Extract the (X, Y) coordinate from the center of the cell holding the provided text.  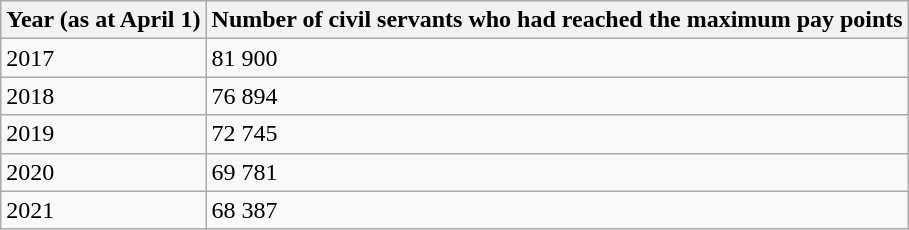
69 781 (557, 172)
Number of civil servants who had reached the maximum pay points (557, 20)
2019 (104, 134)
2017 (104, 58)
68 387 (557, 210)
76 894 (557, 96)
72 745 (557, 134)
2020 (104, 172)
Year (as at April 1) (104, 20)
2018 (104, 96)
2021 (104, 210)
81 900 (557, 58)
